Detect which cell encompasses the target text, then output its (X, Y) center coordinate. 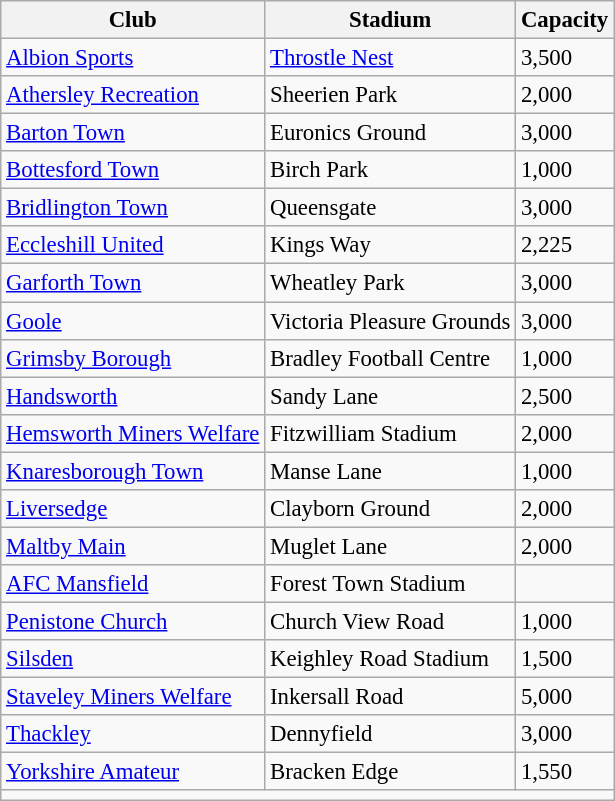
Capacity (565, 20)
Hemsworth Miners Welfare (133, 433)
Keighley Road Stadium (390, 659)
Knaresborough Town (133, 471)
Handsworth (133, 396)
Goole (133, 321)
Liversedge (133, 509)
1,550 (565, 772)
Stadium (390, 20)
5,000 (565, 697)
Inkersall Road (390, 697)
Barton Town (133, 133)
Kings Way (390, 245)
Victoria Pleasure Grounds (390, 321)
Clayborn Ground (390, 509)
Fitzwilliam Stadium (390, 433)
Silsden (133, 659)
Muglet Lane (390, 546)
Sandy Lane (390, 396)
Maltby Main (133, 546)
Garforth Town (133, 283)
1,500 (565, 659)
Wheatley Park (390, 283)
Euronics Ground (390, 133)
3,500 (565, 58)
Penistone Church (133, 621)
Forest Town Stadium (390, 584)
Athersley Recreation (133, 95)
Church View Road (390, 621)
Dennyfield (390, 734)
Albion Sports (133, 58)
Club (133, 20)
Yorkshire Amateur (133, 772)
2,225 (565, 245)
Bradley Football Centre (390, 358)
Thackley (133, 734)
Throstle Nest (390, 58)
Bridlington Town (133, 208)
Staveley Miners Welfare (133, 697)
Grimsby Borough (133, 358)
AFC Mansfield (133, 584)
Sheerien Park (390, 95)
Eccleshill United (133, 245)
Queensgate (390, 208)
Bottesford Town (133, 170)
Bracken Edge (390, 772)
Birch Park (390, 170)
Manse Lane (390, 471)
2,500 (565, 396)
